Pinpoint the cell where the given text exists, returning its [x, y] midpoint coordinate. 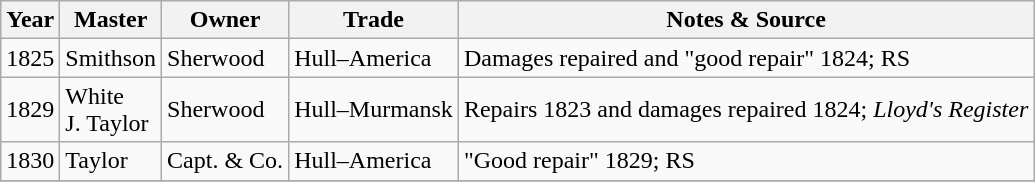
Master [111, 20]
Owner [226, 20]
Damages repaired and "good repair" 1824; RS [746, 58]
Repairs 1823 and damages repaired 1824; Lloyd's Register [746, 110]
Notes & Source [746, 20]
1830 [30, 161]
Capt. & Co. [226, 161]
Year [30, 20]
Hull–Murmansk [374, 110]
1829 [30, 110]
WhiteJ. Taylor [111, 110]
1825 [30, 58]
Smithson [111, 58]
Taylor [111, 161]
Trade [374, 20]
"Good repair" 1829; RS [746, 161]
